For the text-containing cell, return its midpoint in [x, y] coordinate format. 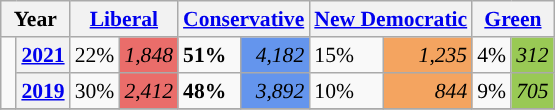
2,412 [148, 91]
1,235 [428, 55]
844 [428, 91]
4% [492, 55]
2019 [42, 91]
Green [512, 19]
705 [532, 91]
4,182 [274, 55]
15% [346, 55]
3,892 [274, 91]
Liberal [124, 19]
Year [36, 19]
1,848 [148, 55]
51% [209, 55]
30% [95, 91]
312 [532, 55]
10% [346, 91]
9% [492, 91]
2021 [42, 55]
22% [95, 55]
48% [209, 91]
New Democratic [390, 19]
Conservative [244, 19]
